Output the [X, Y] coordinate of the center of the cell containing the given text.  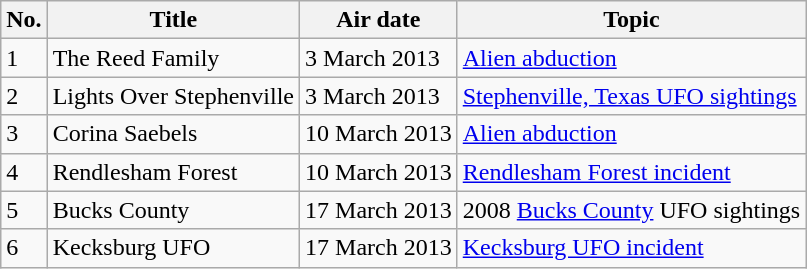
6 [24, 248]
Title [173, 20]
Kecksburg UFO [173, 248]
2 [24, 96]
2008 Bucks County UFO sightings [631, 210]
Kecksburg UFO incident [631, 248]
Rendlesham Forest incident [631, 172]
No. [24, 20]
3 [24, 134]
Bucks County [173, 210]
Air date [379, 20]
Lights Over Stephenville [173, 96]
The Reed Family [173, 58]
Corina Saebels [173, 134]
5 [24, 210]
Rendlesham Forest [173, 172]
4 [24, 172]
1 [24, 58]
Topic [631, 20]
Stephenville, Texas UFO sightings [631, 96]
